Find where the given text appears and provide that cell's center as [X, Y] coordinate. 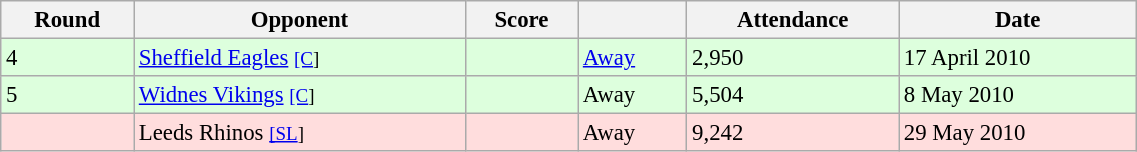
Attendance [793, 20]
Widnes Vikings [C] [300, 95]
Round [68, 20]
Opponent [300, 20]
Leeds Rhinos [SL] [300, 133]
4 [68, 58]
Sheffield Eagles [C] [300, 58]
Score [521, 20]
2,950 [793, 58]
Date [1018, 20]
29 May 2010 [1018, 133]
17 April 2010 [1018, 58]
9,242 [793, 133]
5,504 [793, 95]
8 May 2010 [1018, 95]
5 [68, 95]
